Identify which cell holds the provided text, then report its (X, Y) central coordinate. 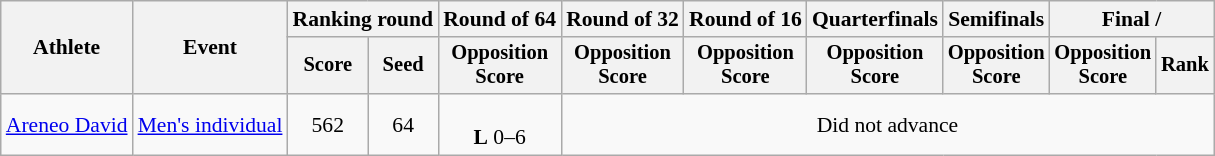
Round of 32 (622, 19)
Final / (1131, 19)
64 (403, 124)
Did not advance (888, 124)
Quarterfinals (875, 19)
Athlete (67, 48)
Event (210, 48)
Areneo David (67, 124)
Semifinals (996, 19)
Round of 64 (500, 19)
L 0–6 (500, 124)
Men's individual (210, 124)
Round of 16 (746, 19)
Ranking round (362, 19)
Seed (403, 66)
Score (328, 66)
Rank (1185, 66)
562 (328, 124)
